Identify which cell holds the provided text, then report its (x, y) central coordinate. 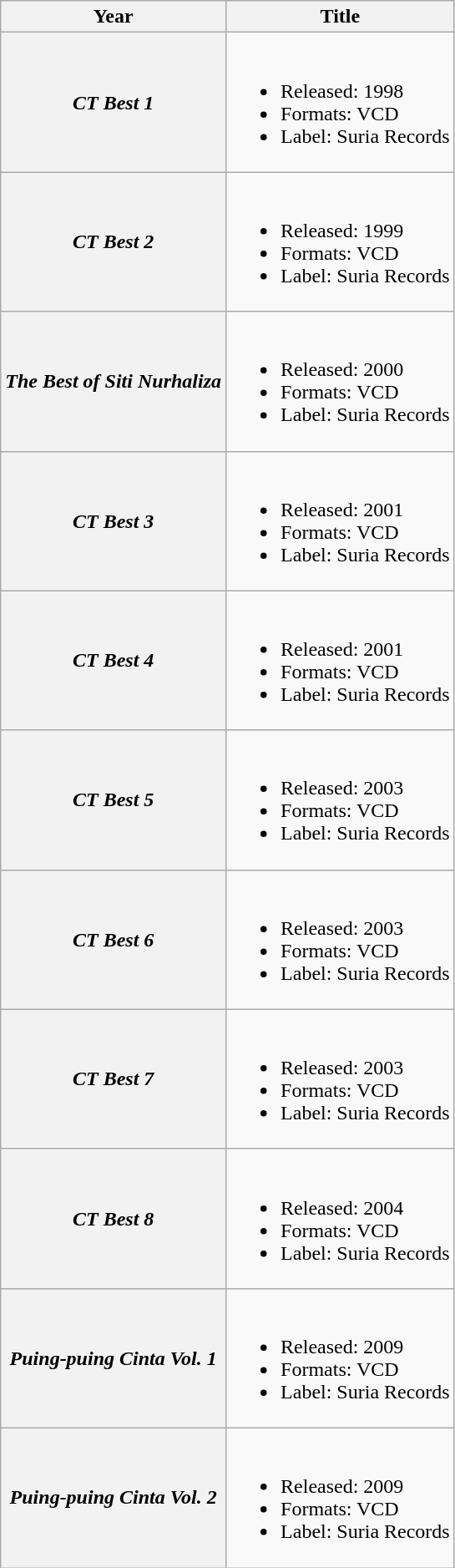
CT Best 5 (114, 800)
Year (114, 17)
CT Best 4 (114, 660)
CT Best 6 (114, 939)
CT Best 2 (114, 242)
Released: 1998Formats: VCDLabel: Suria Records (341, 102)
CT Best 1 (114, 102)
Released: 2004Formats: VCDLabel: Suria Records (341, 1218)
Puing-puing Cinta Vol. 1 (114, 1358)
Released: 2000Formats: VCDLabel: Suria Records (341, 381)
The Best of Siti Nurhaliza (114, 381)
Title (341, 17)
Released: 1999Formats: VCDLabel: Suria Records (341, 242)
Puing-puing Cinta Vol. 2 (114, 1497)
CT Best 3 (114, 521)
CT Best 8 (114, 1218)
CT Best 7 (114, 1079)
